Provide the (x, y) coordinate of the cell's center where the given text is located.  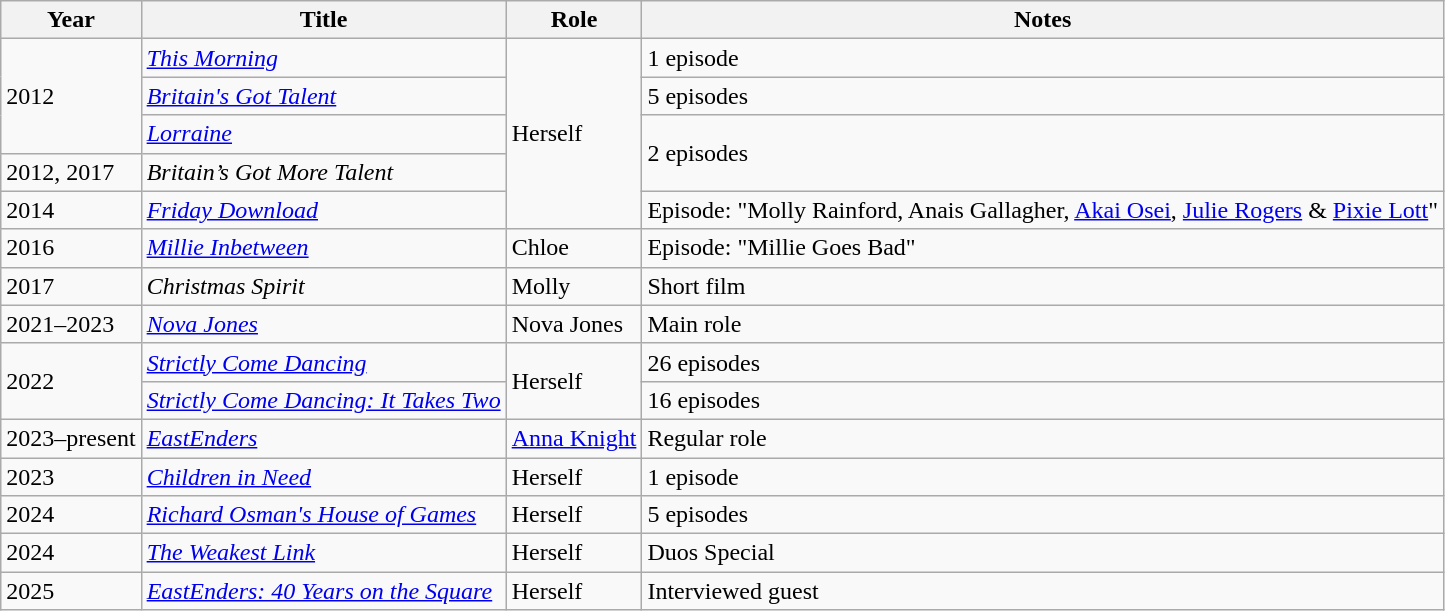
2022 (71, 381)
26 episodes (1043, 362)
Role (574, 20)
2012 (71, 96)
Friday Download (324, 210)
Chloe (574, 248)
2016 (71, 248)
Regular role (1043, 438)
Duos Special (1043, 553)
Britain's Got Talent (324, 96)
Anna Knight (574, 438)
2012, 2017 (71, 172)
Children in Need (324, 477)
2023 (71, 477)
2021–2023 (71, 324)
Year (71, 20)
Strictly Come Dancing (324, 362)
Christmas Spirit (324, 286)
Short film (1043, 286)
Title (324, 20)
Episode: "Millie Goes Bad" (1043, 248)
Lorraine (324, 134)
Notes (1043, 20)
Molly (574, 286)
The Weakest Link (324, 553)
2014 (71, 210)
Strictly Come Dancing: It Takes Two (324, 400)
2025 (71, 591)
Episode: "Molly Rainford, Anais Gallagher, Akai Osei, Julie Rogers & Pixie Lott" (1043, 210)
EastEnders: 40 Years on the Square (324, 591)
This Morning (324, 58)
Britain’s Got More Talent (324, 172)
2017 (71, 286)
16 episodes (1043, 400)
EastEnders (324, 438)
Millie Inbetween (324, 248)
Interviewed guest (1043, 591)
2 episodes (1043, 153)
2023–present (71, 438)
Richard Osman's House of Games (324, 515)
Main role (1043, 324)
